Search for the cell housing the specified text and yield its (X, Y) center coordinate. 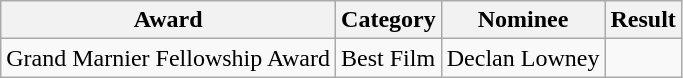
Declan Lowney (523, 58)
Award (168, 20)
Best Film (389, 58)
Result (643, 20)
Nominee (523, 20)
Grand Marnier Fellowship Award (168, 58)
Category (389, 20)
